Scan for the cell matching the given text and deliver its [X, Y] coordinate at center. 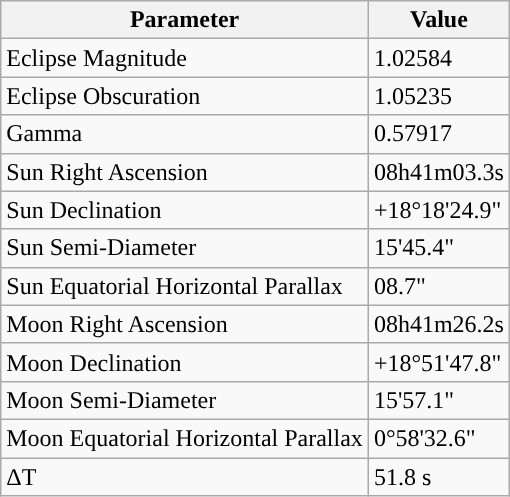
Eclipse Obscuration [185, 96]
Moon Semi-Diameter [185, 400]
0°58'32.6" [438, 438]
Eclipse Magnitude [185, 58]
Value [438, 20]
15'45.4" [438, 248]
Sun Declination [185, 210]
Gamma [185, 134]
Parameter [185, 20]
1.05235 [438, 96]
+18°51'47.8" [438, 362]
Sun Equatorial Horizontal Parallax [185, 286]
Sun Semi-Diameter [185, 248]
Moon Equatorial Horizontal Parallax [185, 438]
Sun Right Ascension [185, 172]
Moon Declination [185, 362]
15'57.1" [438, 400]
+18°18'24.9" [438, 210]
1.02584 [438, 58]
51.8 s [438, 477]
ΔT [185, 477]
0.57917 [438, 134]
08h41m26.2s [438, 324]
Moon Right Ascension [185, 324]
08.7" [438, 286]
08h41m03.3s [438, 172]
